Search for the cell housing the specified text and yield its (x, y) center coordinate. 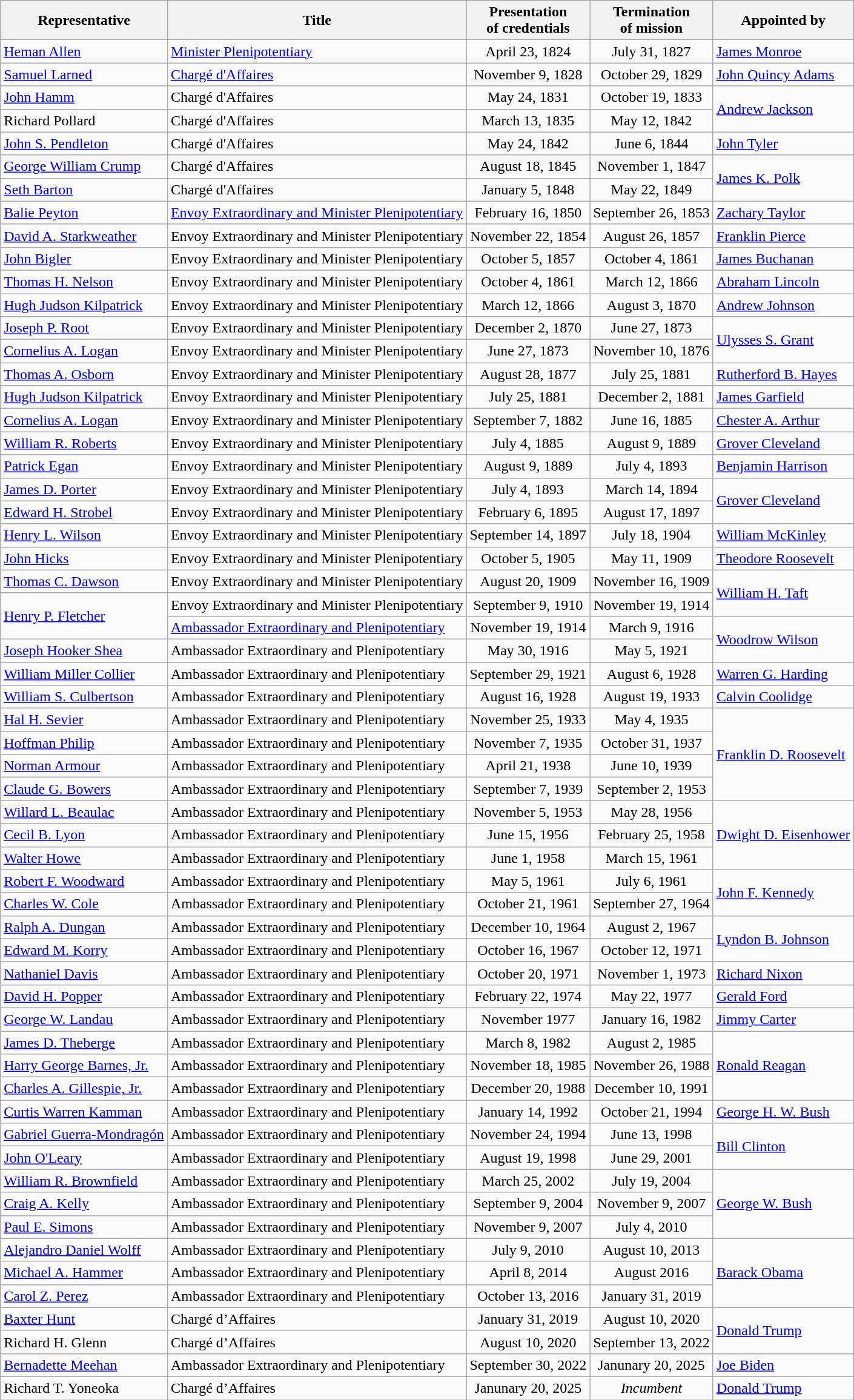
January 5, 1848 (528, 190)
November 25, 1933 (528, 720)
Seth Barton (84, 190)
June 1, 1958 (528, 858)
February 6, 1895 (528, 512)
Dwight D. Eisenhower (783, 835)
October 12, 1971 (652, 950)
June 29, 2001 (652, 1158)
August 17, 1897 (652, 512)
Joe Biden (783, 1365)
March 15, 1961 (652, 858)
August 19, 1933 (652, 697)
November 5, 1953 (528, 812)
Heman Allen (84, 51)
Title (317, 21)
May 5, 1961 (528, 881)
September 30, 2022 (528, 1365)
John Quincy Adams (783, 74)
September 9, 2004 (528, 1204)
August 28, 1877 (528, 374)
Charles W. Cole (84, 904)
Andrew Johnson (783, 305)
Ralph A. Dungan (84, 927)
May 30, 1916 (528, 650)
Edward H. Strobel (84, 512)
September 29, 1921 (528, 674)
James D. Porter (84, 489)
May 24, 1831 (528, 97)
Thomas H. Nelson (84, 282)
Lyndon B. Johnson (783, 939)
Alejandro Daniel Wolff (84, 1250)
August 2, 1967 (652, 927)
William R. Brownfield (84, 1181)
Curtis Warren Kamman (84, 1112)
September 7, 1882 (528, 420)
November 9, 1828 (528, 74)
January 14, 1992 (528, 1112)
October 29, 1829 (652, 74)
Richard Pollard (84, 121)
Nathaniel Davis (84, 973)
Richard T. Yoneoka (84, 1388)
Edward M. Korry (84, 950)
March 8, 1982 (528, 1042)
Henry L. Wilson (84, 535)
September 26, 1853 (652, 213)
May 4, 1935 (652, 720)
Zachary Taylor (783, 213)
Terminationof mission (652, 21)
April 23, 1824 (528, 51)
November 10, 1876 (652, 351)
July 4, 1885 (528, 443)
William S. Culbertson (84, 697)
John Bigler (84, 259)
October 19, 1833 (652, 97)
November 1, 1847 (652, 167)
Harry George Barnes, Jr. (84, 1066)
May 22, 1977 (652, 996)
September 7, 1939 (528, 789)
July 18, 1904 (652, 535)
January 16, 1982 (652, 1019)
March 25, 2002 (528, 1181)
Cecil B. Lyon (84, 835)
Henry P. Fletcher (84, 616)
Rutherford B. Hayes (783, 374)
John Hamm (84, 97)
Incumbent (652, 1388)
November 1977 (528, 1019)
August 20, 1909 (528, 581)
November 26, 1988 (652, 1066)
March 9, 1916 (652, 627)
Walter Howe (84, 858)
August 6, 1928 (652, 674)
Samuel Larned (84, 74)
October 5, 1857 (528, 259)
December 20, 1988 (528, 1089)
Balie Peyton (84, 213)
November 7, 1935 (528, 743)
February 25, 1958 (652, 835)
October 13, 2016 (528, 1296)
Calvin Coolidge (783, 697)
November 18, 1985 (528, 1066)
Franklin Pierce (783, 236)
Chester A. Arthur (783, 420)
James Garfield (783, 397)
Robert F. Woodward (84, 881)
Willard L. Beaulac (84, 812)
Patrick Egan (84, 466)
October 21, 1961 (528, 904)
Andrew Jackson (783, 109)
June 10, 1939 (652, 766)
June 16, 1885 (652, 420)
July 6, 1961 (652, 881)
Thomas C. Dawson (84, 581)
Representative (84, 21)
James Monroe (783, 51)
Ulysses S. Grant (783, 340)
August 26, 1857 (652, 236)
November 1, 1973 (652, 973)
May 28, 1956 (652, 812)
Baxter Hunt (84, 1319)
Joseph Hooker Shea (84, 650)
February 16, 1850 (528, 213)
Franklin D. Roosevelt (783, 754)
September 14, 1897 (528, 535)
July 9, 2010 (528, 1250)
December 10, 1964 (528, 927)
Ronald Reagan (783, 1065)
Jimmy Carter (783, 1019)
John Hicks (84, 558)
David H. Popper (84, 996)
James D. Theberge (84, 1042)
May 5, 1921 (652, 650)
Barack Obama (783, 1273)
August 3, 1870 (652, 305)
May 24, 1842 (528, 144)
George W. Bush (783, 1204)
Theodore Roosevelt (783, 558)
Craig A. Kelly (84, 1204)
Warren G. Harding (783, 674)
Appointed by (783, 21)
May 11, 1909 (652, 558)
George W. Landau (84, 1019)
September 27, 1964 (652, 904)
William H. Taft (783, 593)
June 6, 1844 (652, 144)
Woodrow Wilson (783, 639)
August 10, 2013 (652, 1250)
August 16, 1928 (528, 697)
Minister Plenipotentiary (317, 51)
Michael A. Hammer (84, 1273)
Presentationof credentials (528, 21)
May 12, 1842 (652, 121)
Hoffman Philip (84, 743)
David A. Starkweather (84, 236)
August 2, 1985 (652, 1042)
Hal H. Sevier (84, 720)
William R. Roberts (84, 443)
Carol Z. Perez (84, 1296)
July 4, 2010 (652, 1227)
Abraham Lincoln (783, 282)
Richard H. Glenn (84, 1342)
Claude G. Bowers (84, 789)
June 13, 1998 (652, 1135)
December 10, 1991 (652, 1089)
Gerald Ford (783, 996)
February 22, 1974 (528, 996)
John S. Pendleton (84, 144)
April 21, 1938 (528, 766)
John O'Leary (84, 1158)
Paul E. Simons (84, 1227)
October 16, 1967 (528, 950)
October 20, 1971 (528, 973)
William Miller Collier (84, 674)
July 19, 2004 (652, 1181)
March 14, 1894 (652, 489)
August 2016 (652, 1273)
William McKinley (783, 535)
December 2, 1881 (652, 397)
December 2, 1870 (528, 328)
Charles A. Gillespie, Jr. (84, 1089)
George William Crump (84, 167)
September 2, 1953 (652, 789)
Gabriel Guerra-Mondragón (84, 1135)
Thomas A. Osborn (84, 374)
November 16, 1909 (652, 581)
November 24, 1994 (528, 1135)
July 31, 1827 (652, 51)
September 9, 1910 (528, 604)
Benjamin Harrison (783, 466)
October 21, 1994 (652, 1112)
September 13, 2022 (652, 1342)
October 31, 1937 (652, 743)
Norman Armour (84, 766)
August 19, 1998 (528, 1158)
June 15, 1956 (528, 835)
Richard Nixon (783, 973)
April 8, 2014 (528, 1273)
October 5, 1905 (528, 558)
George H. W. Bush (783, 1112)
James K. Polk (783, 178)
Bernadette Meehan (84, 1365)
John Tyler (783, 144)
James Buchanan (783, 259)
Joseph P. Root (84, 328)
May 22, 1849 (652, 190)
March 13, 1835 (528, 121)
John F. Kennedy (783, 893)
November 22, 1854 (528, 236)
Bill Clinton (783, 1146)
August 18, 1845 (528, 167)
